Return (X, Y) of the center of cell containing provided text 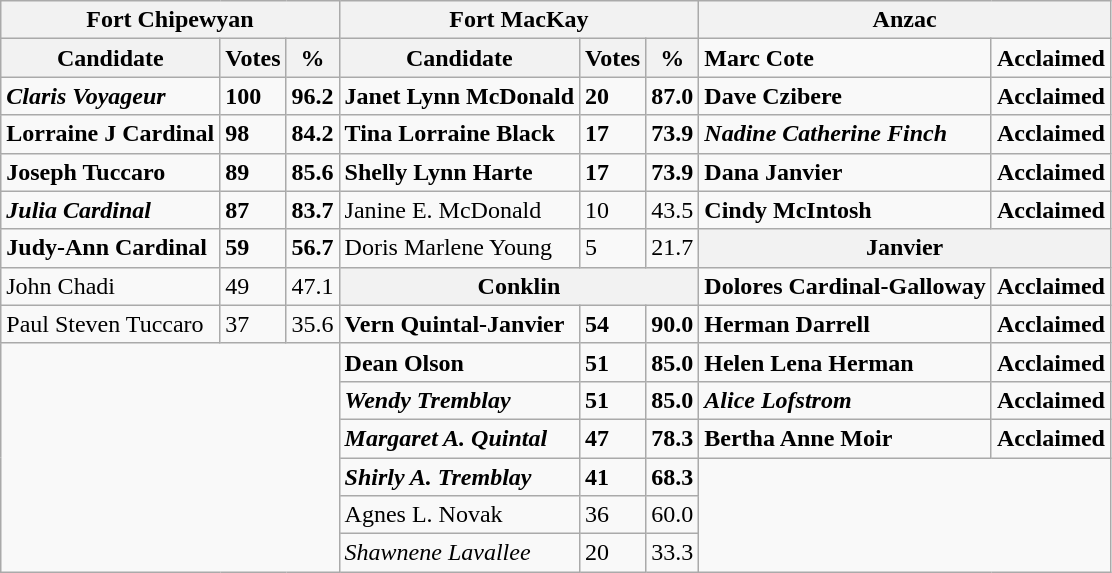
Dean Olson (459, 362)
49 (253, 286)
Janvier (905, 248)
Claris Voyageur (110, 96)
Anzac (905, 20)
56.7 (312, 248)
Dave Czibere (846, 96)
Shirly A. Tremblay (459, 477)
Lorraine J Cardinal (110, 134)
59 (253, 248)
84.2 (312, 134)
96.2 (312, 96)
Herman Darrell (846, 324)
98 (253, 134)
87 (253, 210)
36 (613, 515)
5 (613, 248)
68.3 (672, 477)
47 (613, 438)
Julia Cardinal (110, 210)
Vern Quintal-Janvier (459, 324)
37 (253, 324)
Janine E. McDonald (459, 210)
Wendy Tremblay (459, 400)
Conklin (519, 286)
Fort MacKay (519, 20)
43.5 (672, 210)
Helen Lena Herman (846, 362)
Alice Lofstrom (846, 400)
100 (253, 96)
87.0 (672, 96)
90.0 (672, 324)
85.6 (312, 172)
60.0 (672, 515)
33.3 (672, 553)
Margaret A. Quintal (459, 438)
89 (253, 172)
Fort Chipewyan (170, 20)
Marc Cote (846, 58)
35.6 (312, 324)
Tina Lorraine Black (459, 134)
78.3 (672, 438)
Agnes L. Novak (459, 515)
John Chadi (110, 286)
Joseph Tuccaro (110, 172)
Paul Steven Tuccaro (110, 324)
21.7 (672, 248)
Shelly Lynn Harte (459, 172)
47.1 (312, 286)
41 (613, 477)
Cindy McIntosh (846, 210)
Judy-Ann Cardinal (110, 248)
Doris Marlene Young (459, 248)
Bertha Anne Moir (846, 438)
Dolores Cardinal-Galloway (846, 286)
54 (613, 324)
10 (613, 210)
Dana Janvier (846, 172)
Janet Lynn McDonald (459, 96)
Nadine Catherine Finch (846, 134)
83.7 (312, 210)
Shawnene Lavallee (459, 553)
